Provide the [X, Y] coordinate of the cell's center where the given text is located.  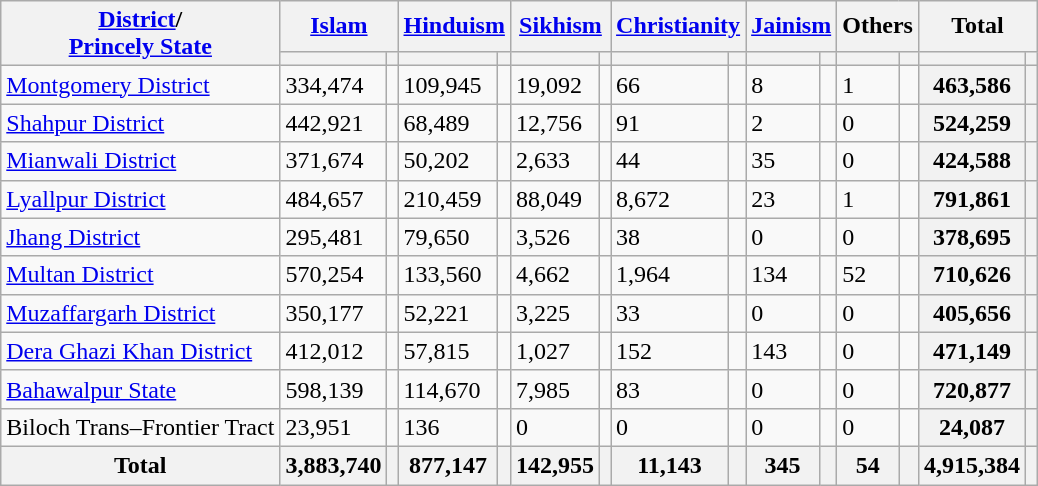
295,481 [334, 237]
1,027 [554, 351]
720,877 [972, 389]
Mianwali District [140, 161]
District/Princely State [140, 34]
33 [670, 313]
3,883,740 [334, 465]
Islam [339, 26]
Shahpur District [140, 123]
Biloch Trans–Frontier Tract [140, 427]
52 [868, 275]
2,633 [554, 161]
405,656 [972, 313]
7,985 [554, 389]
23,951 [334, 427]
88,049 [554, 199]
83 [670, 389]
136 [448, 427]
91 [670, 123]
134 [783, 275]
378,695 [972, 237]
710,626 [972, 275]
44 [670, 161]
570,254 [334, 275]
598,139 [334, 389]
Multan District [140, 275]
1,964 [670, 275]
68,489 [448, 123]
133,560 [448, 275]
54 [868, 465]
19,092 [554, 85]
Dera Ghazi Khan District [140, 351]
52,221 [448, 313]
79,650 [448, 237]
66 [670, 85]
442,921 [334, 123]
Sikhism [560, 26]
210,459 [448, 199]
23 [783, 199]
471,149 [972, 351]
Montgomery District [140, 85]
3,526 [554, 237]
334,474 [334, 85]
8,672 [670, 199]
484,657 [334, 199]
114,670 [448, 389]
152 [670, 351]
50,202 [448, 161]
2 [783, 123]
142,955 [554, 465]
Jhang District [140, 237]
Jainism [792, 26]
877,147 [448, 465]
4,915,384 [972, 465]
Christianity [678, 26]
350,177 [334, 313]
11,143 [670, 465]
24,087 [972, 427]
143 [783, 351]
791,861 [972, 199]
371,674 [334, 161]
345 [783, 465]
57,815 [448, 351]
8 [783, 85]
109,945 [448, 85]
463,586 [972, 85]
424,588 [972, 161]
4,662 [554, 275]
35 [783, 161]
Lyallpur District [140, 199]
Hinduism [454, 26]
412,012 [334, 351]
Others [878, 26]
38 [670, 237]
12,756 [554, 123]
Muzaffargarh District [140, 313]
Bahawalpur State [140, 389]
3,225 [554, 313]
524,259 [972, 123]
